Search for the cell housing the specified text and yield its [x, y] center coordinate. 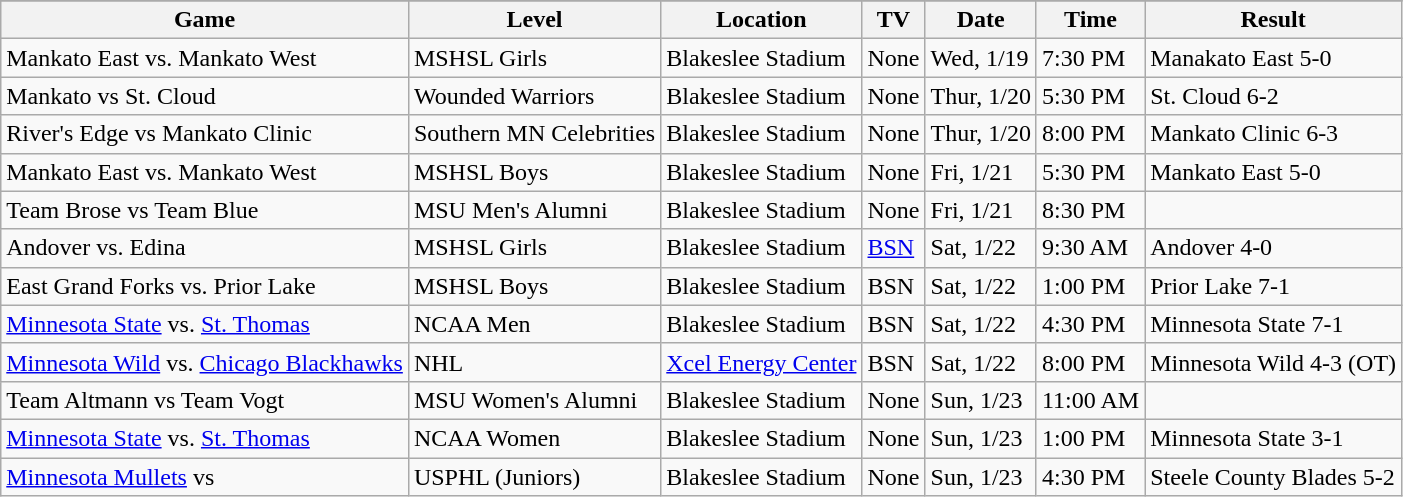
Level [534, 20]
Date [980, 20]
Mankato vs St. Cloud [205, 96]
Team Brose vs Team Blue [205, 210]
Wed, 1/19 [980, 58]
TV [894, 20]
Andover 4-0 [1274, 248]
Southern MN Celebrities [534, 134]
USPHL (Juniors) [534, 477]
MSU Women's Alumni [534, 400]
8:30 PM [1090, 210]
Mankato Clinic 6-3 [1274, 134]
NCAA Women [534, 438]
Team Altmann vs Team Vogt [205, 400]
St. Cloud 6-2 [1274, 96]
Wounded Warriors [534, 96]
Time [1090, 20]
Steele County Blades 5-2 [1274, 477]
River's Edge vs Mankato Clinic [205, 134]
Result [1274, 20]
Minnesota Wild vs. Chicago Blackhawks [205, 362]
East Grand Forks vs. Prior Lake [205, 286]
Minnesota State 7-1 [1274, 324]
Game [205, 20]
Mankato East 5-0 [1274, 172]
NCAA Men [534, 324]
11:00 AM [1090, 400]
Location [762, 20]
Xcel Energy Center [762, 362]
NHL [534, 362]
Minnesota Mullets vs [205, 477]
7:30 PM [1090, 58]
Manakato East 5-0 [1274, 58]
Prior Lake 7-1 [1274, 286]
9:30 AM [1090, 248]
Minnesota State 3-1 [1274, 438]
MSU Men's Alumni [534, 210]
Andover vs. Edina [205, 248]
Minnesota Wild 4-3 (OT) [1274, 362]
